Extract the (X, Y) coordinate from the center of the cell holding the provided text.  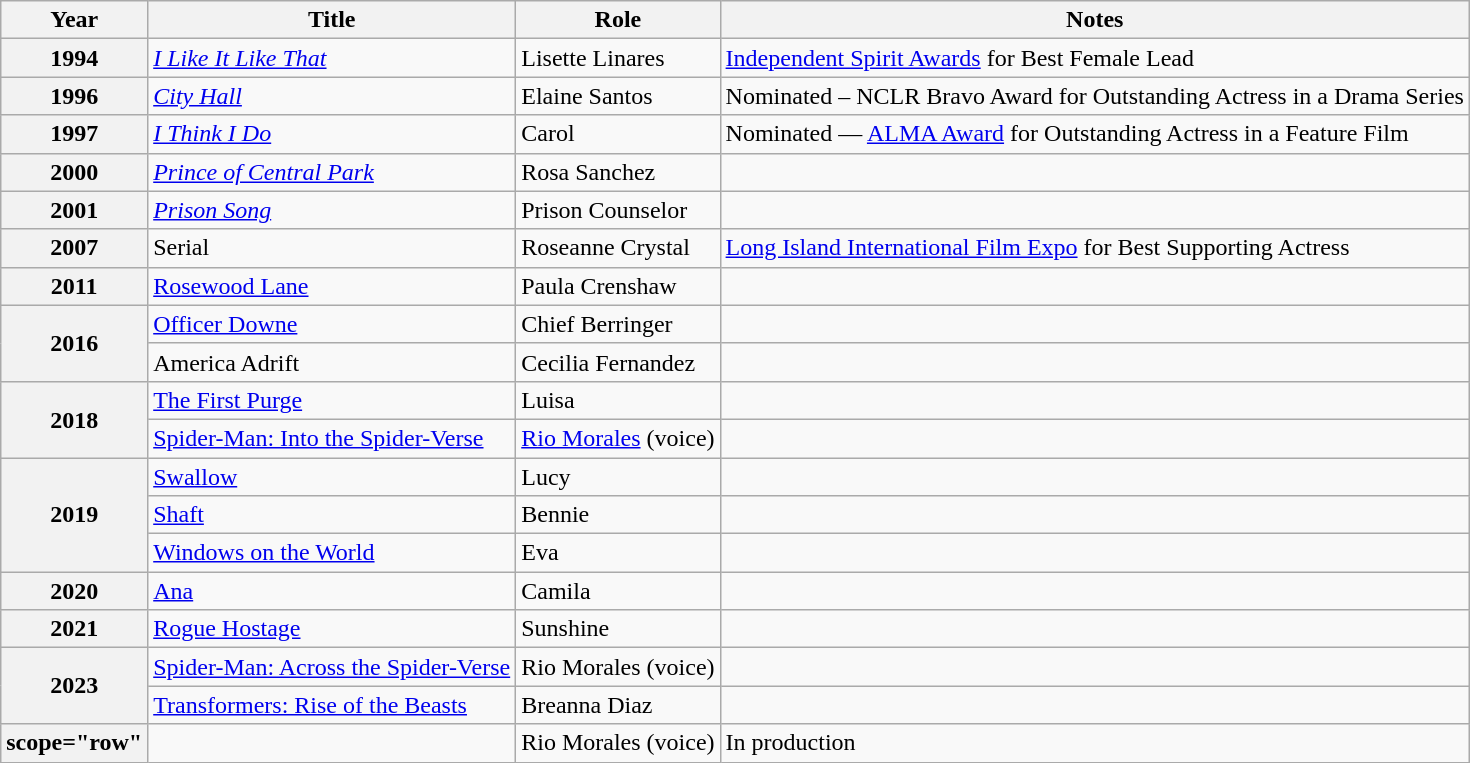
Lucy (618, 477)
Paula Crenshaw (618, 286)
Title (332, 20)
Nominated — ALMA Award for Outstanding Actress in a Feature Film (1094, 134)
Prison Counselor (618, 210)
Spider-Man: Across the Spider-Verse (332, 667)
Prison Song (332, 210)
2021 (74, 629)
The First Purge (332, 400)
Sunshine (618, 629)
2000 (74, 172)
1994 (74, 58)
scope="row" (74, 743)
2023 (74, 686)
Notes (1094, 20)
Breanna Diaz (618, 705)
In production (1094, 743)
Roseanne Crystal (618, 248)
City Hall (332, 96)
America Adrift (332, 362)
1996 (74, 96)
Camila (618, 591)
Swallow (332, 477)
Year (74, 20)
Independent Spirit Awards for Best Female Lead (1094, 58)
Cecilia Fernandez (618, 362)
2011 (74, 286)
Bennie (618, 515)
Nominated – NCLR Bravo Award for Outstanding Actress in a Drama Series (1094, 96)
Spider-Man: Into the Spider-Verse (332, 438)
Rogue Hostage (332, 629)
Role (618, 20)
Rosewood Lane (332, 286)
Windows on the World (332, 553)
Shaft (332, 515)
Lisette Linares (618, 58)
Serial (332, 248)
Transformers: Rise of the Beasts (332, 705)
Chief Berringer (618, 324)
2020 (74, 591)
Rosa Sanchez (618, 172)
Carol (618, 134)
2018 (74, 419)
1997 (74, 134)
Eva (618, 553)
2016 (74, 343)
Elaine Santos (618, 96)
2019 (74, 515)
2001 (74, 210)
I Think I Do (332, 134)
2007 (74, 248)
Officer Downe (332, 324)
Prince of Central Park (332, 172)
I Like It Like That (332, 58)
Ana (332, 591)
Luisa (618, 400)
Long Island International Film Expo for Best Supporting Actress (1094, 248)
